Capture the cell that displays the provided text and extract its [X, Y] central coordinate. 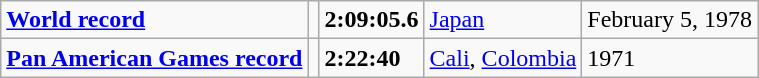
Cali, Colombia [503, 58]
World record [154, 20]
Japan [503, 20]
2:09:05.6 [372, 20]
Pan American Games record [154, 58]
2:22:40 [372, 58]
February 5, 1978 [670, 20]
1971 [670, 58]
